Return the [x, y] coordinate for the center point of the cell that contains the specified text.  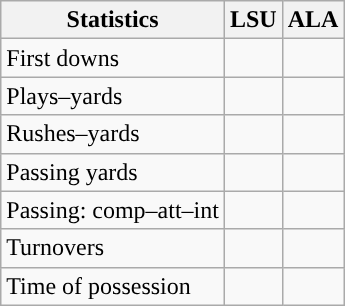
Plays–yards [113, 96]
Rushes–yards [113, 134]
Turnovers [113, 248]
LSU [253, 20]
Passing yards [113, 172]
ALA [313, 20]
Statistics [113, 20]
Time of possession [113, 286]
First downs [113, 58]
Passing: comp–att–int [113, 210]
